Search for the cell housing the specified text and yield its [x, y] center coordinate. 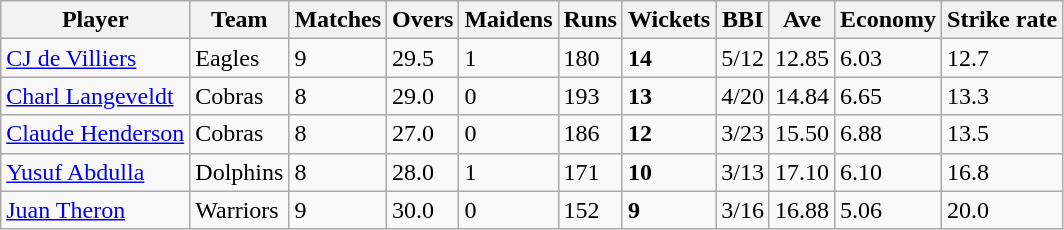
Economy [888, 20]
Juan Theron [96, 210]
Runs [590, 20]
Team [240, 20]
4/20 [743, 96]
14.84 [802, 96]
Matches [338, 20]
3/23 [743, 134]
29.5 [423, 58]
6.03 [888, 58]
Maidens [508, 20]
193 [590, 96]
186 [590, 134]
10 [668, 172]
Ave [802, 20]
Player [96, 20]
16.88 [802, 210]
13.5 [1002, 134]
12.85 [802, 58]
152 [590, 210]
20.0 [1002, 210]
Wickets [668, 20]
30.0 [423, 210]
3/16 [743, 210]
Eagles [240, 58]
15.50 [802, 134]
16.8 [1002, 172]
17.10 [802, 172]
180 [590, 58]
13 [668, 96]
14 [668, 58]
5.06 [888, 210]
Dolphins [240, 172]
CJ de Villiers [96, 58]
6.88 [888, 134]
29.0 [423, 96]
6.65 [888, 96]
Strike rate [1002, 20]
Overs [423, 20]
Claude Henderson [96, 134]
12 [668, 134]
27.0 [423, 134]
28.0 [423, 172]
3/13 [743, 172]
171 [590, 172]
13.3 [1002, 96]
Charl Langeveldt [96, 96]
Yusuf Abdulla [96, 172]
Warriors [240, 210]
5/12 [743, 58]
6.10 [888, 172]
BBI [743, 20]
12.7 [1002, 58]
